Pinpoint the cell where the given text exists, returning its (x, y) midpoint coordinate. 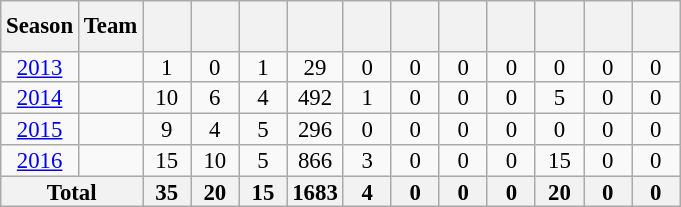
2014 (40, 98)
492 (315, 98)
2013 (40, 66)
296 (315, 130)
866 (315, 160)
29 (315, 66)
2015 (40, 130)
9 (167, 130)
3 (367, 160)
35 (167, 192)
Total (72, 192)
Season (40, 26)
6 (215, 98)
1683 (315, 192)
2016 (40, 160)
Team (110, 26)
